Locate the cell with the specified text and output its (x, y) center coordinate. 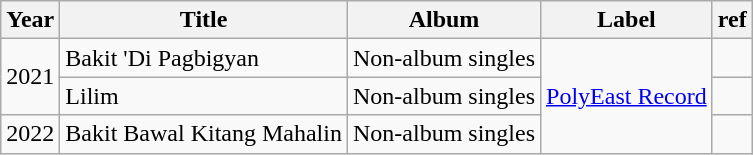
ref (732, 20)
Title (204, 20)
2022 (30, 134)
Bakit 'Di Pagbigyan (204, 58)
PolyEast Record (627, 96)
Lilim (204, 96)
Year (30, 20)
2021 (30, 77)
Label (627, 20)
Album (444, 20)
Bakit Bawal Kitang Mahalin (204, 134)
